Find where the given text appears and provide that cell's center as [x, y] coordinate. 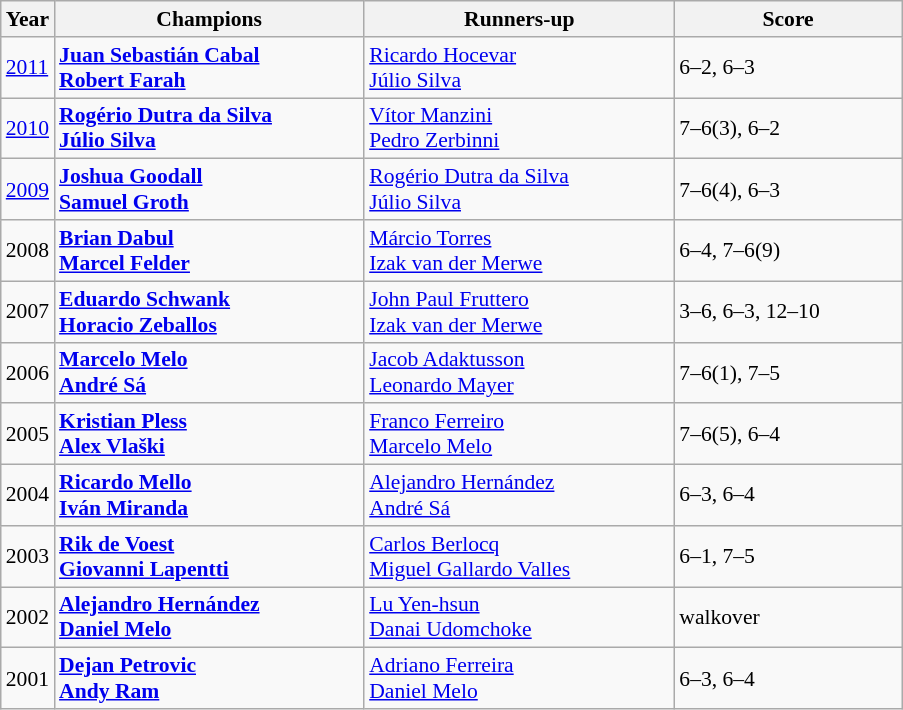
Vítor Manzini Pedro Zerbinni [519, 128]
2008 [28, 250]
Year [28, 19]
Adriano Ferreira Daniel Melo [519, 678]
Lu Yen-hsun Danai Udomchoke [519, 618]
2004 [28, 496]
2011 [28, 68]
Kristian Pless Alex Vlaški [209, 434]
6–4, 7–6(9) [788, 250]
7–6(3), 6–2 [788, 128]
Alejandro Hernández André Sá [519, 496]
2005 [28, 434]
Brian Dabul Marcel Felder [209, 250]
Champions [209, 19]
Carlos Berlocq Miguel Gallardo Valles [519, 556]
Franco Ferreiro Marcelo Melo [519, 434]
Joshua Goodall Samuel Groth [209, 190]
Marcelo Melo André Sá [209, 372]
Rik de Voest Giovanni Lapentti [209, 556]
2002 [28, 618]
2010 [28, 128]
Eduardo Schwank Horacio Zeballos [209, 312]
Runners-up [519, 19]
Ricardo Mello Iván Miranda [209, 496]
Jacob Adaktusson Leonardo Mayer [519, 372]
Márcio Torres Izak van der Merwe [519, 250]
2003 [28, 556]
3–6, 6–3, 12–10 [788, 312]
2006 [28, 372]
Dejan Petrovic Andy Ram [209, 678]
6–2, 6–3 [788, 68]
Score [788, 19]
2001 [28, 678]
Alejandro Hernández Daniel Melo [209, 618]
John Paul Fruttero Izak van der Merwe [519, 312]
2009 [28, 190]
Juan Sebastián Cabal Robert Farah [209, 68]
Ricardo Hocevar Júlio Silva [519, 68]
7–6(5), 6–4 [788, 434]
6–1, 7–5 [788, 556]
7–6(1), 7–5 [788, 372]
walkover [788, 618]
2007 [28, 312]
7–6(4), 6–3 [788, 190]
